Output the (x, y) coordinate of the center of the cell containing the given text.  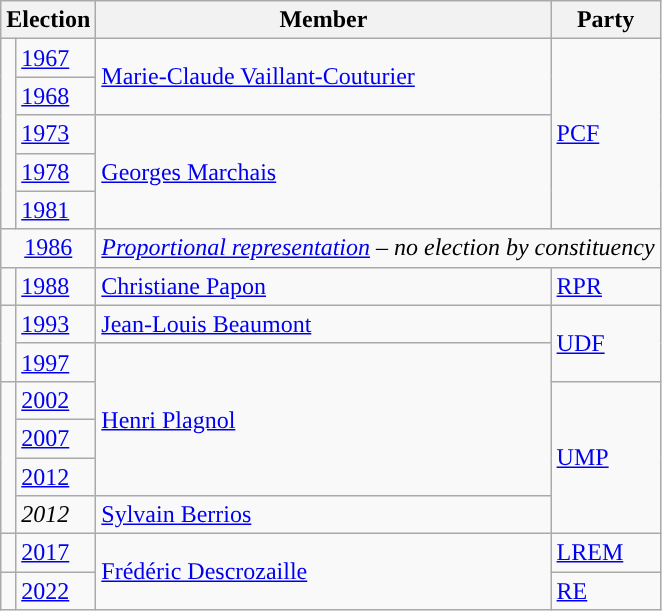
Election (48, 20)
1988 (56, 286)
UDF (606, 343)
1997 (56, 362)
LREM (606, 553)
Christiane Papon (324, 286)
RE (606, 591)
Sylvain Berrios (324, 515)
Party (606, 20)
1993 (56, 324)
1973 (56, 134)
Proportional representation – no election by constituency (378, 248)
1968 (56, 96)
Jean-Louis Beaumont (324, 324)
Frédéric Descrozaille (324, 572)
UMP (606, 457)
2017 (56, 553)
Member (324, 20)
1986 (48, 248)
1978 (56, 172)
Georges Marchais (324, 172)
PCF (606, 134)
Henri Plagnol (324, 419)
2022 (56, 591)
1967 (56, 58)
2007 (56, 438)
2002 (56, 400)
RPR (606, 286)
Marie-Claude Vaillant-Couturier (324, 77)
1981 (56, 210)
